Determine the (x, y) coordinate at the center of the cell enclosing the given text.  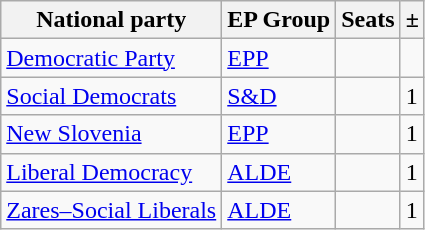
Seats (368, 20)
Zares–Social Liberals (112, 210)
National party (112, 20)
S&D (279, 96)
Democratic Party (112, 58)
± (412, 20)
New Slovenia (112, 134)
EP Group (279, 20)
Liberal Democracy (112, 172)
Social Democrats (112, 96)
